Search for the cell housing the specified text and yield its [x, y] center coordinate. 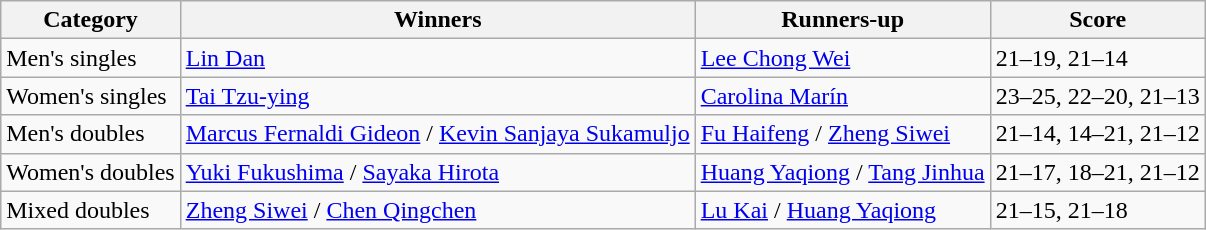
Mixed doubles [90, 210]
Yuki Fukushima / Sayaka Hirota [438, 172]
21–15, 21–18 [1098, 210]
Fu Haifeng / Zheng Siwei [842, 134]
Men's doubles [90, 134]
21–19, 21–14 [1098, 58]
Lu Kai / Huang Yaqiong [842, 210]
Marcus Fernaldi Gideon / Kevin Sanjaya Sukamuljo [438, 134]
Category [90, 20]
Women's singles [90, 96]
Huang Yaqiong / Tang Jinhua [842, 172]
Tai Tzu-ying [438, 96]
21–14, 14–21, 21–12 [1098, 134]
Score [1098, 20]
Zheng Siwei / Chen Qingchen [438, 210]
Carolina Marín [842, 96]
Men's singles [90, 58]
Lee Chong Wei [842, 58]
Women's doubles [90, 172]
Lin Dan [438, 58]
21–17, 18–21, 21–12 [1098, 172]
Runners-up [842, 20]
Winners [438, 20]
23–25, 22–20, 21–13 [1098, 96]
